Scan for the cell matching the given text and deliver its [x, y] coordinate at center. 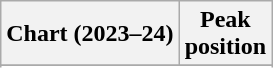
Chart (2023–24) [90, 34]
Peakposition [225, 34]
